For the text-containing cell, return its midpoint in (x, y) coordinate format. 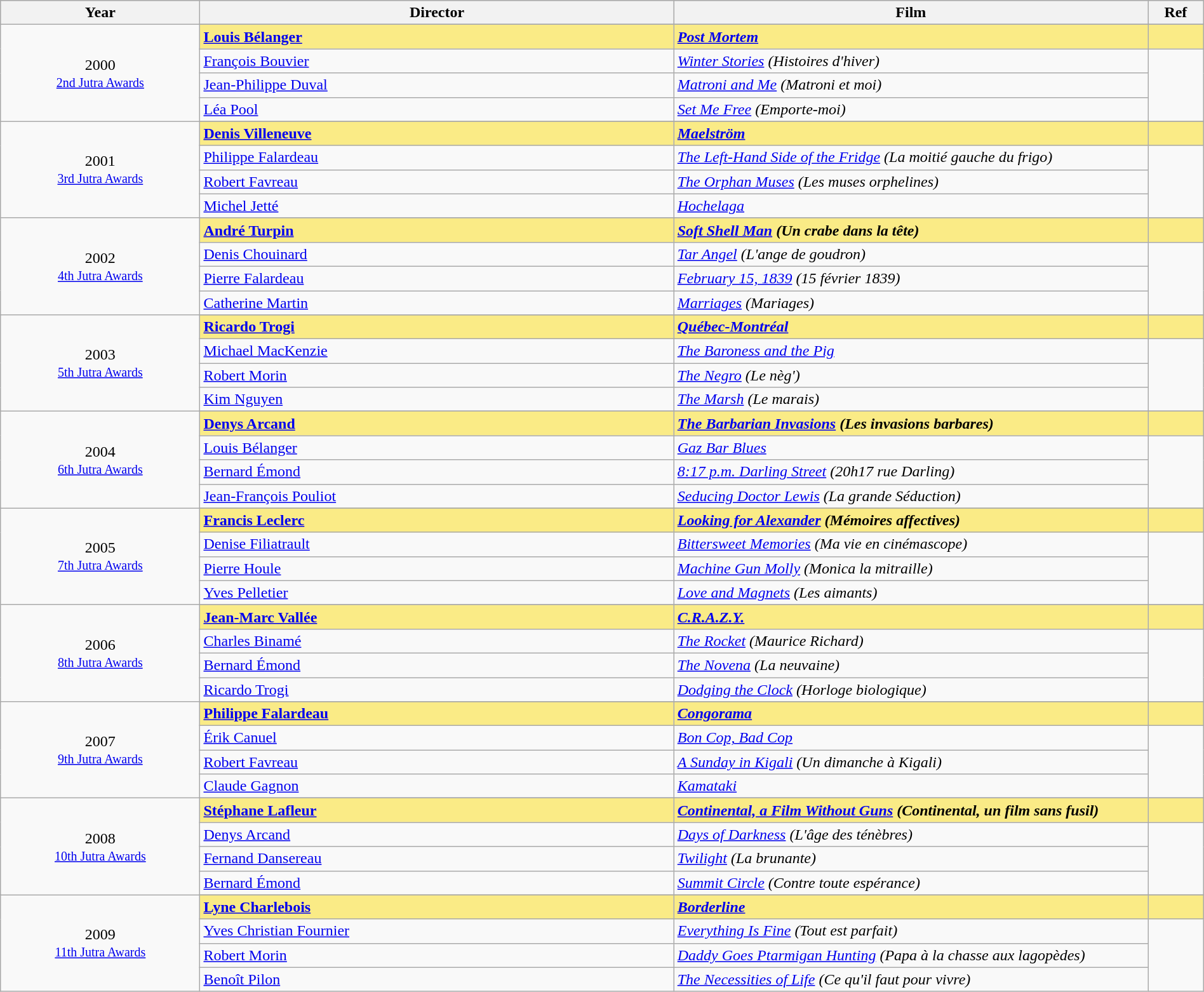
Seducing Doctor Lewis (La grande Séduction) (911, 496)
Catherine Martin (437, 303)
Bon Cop, Bad Cop (911, 738)
Denise Filiatrault (437, 544)
2002 4th Jutra Awards (100, 266)
The Orphan Muses (Les muses orphelines) (911, 182)
Francis Leclerc (437, 520)
Summit Circle (Contre toute espérance) (911, 883)
Érik Canuel (437, 738)
Twilight (La brunante) (911, 859)
Pierre Falardeau (437, 278)
2001 3rd Jutra Awards (100, 170)
The Marsh (Le marais) (911, 399)
Benoît Pilon (437, 979)
Set Me Free (Emporte-moi) (911, 109)
Jean-Marc Vallée (437, 617)
Gaz Bar Blues (911, 448)
Denis Chouinard (437, 254)
Kim Nguyen (437, 399)
Matroni and Me (Matroni et moi) (911, 85)
Jean-François Pouliot (437, 496)
Yves Pelletier (437, 593)
Jean-Philippe Duval (437, 85)
Days of Darkness (L'âge des ténèbres) (911, 834)
The Barbarian Invasions (Les invasions barbares) (911, 424)
Winter Stories (Histoires d'hiver) (911, 61)
February 15, 1839 (15 février 1839) (911, 278)
Claude Gagnon (437, 786)
2000 2nd Jutra Awards (100, 73)
2009 11th Jutra Awards (100, 943)
A Sunday in Kigali (Un dimanche à Kigali) (911, 762)
Looking for Alexander (Mémoires affectives) (911, 520)
The Rocket (Maurice Richard) (911, 641)
Daddy Goes Ptarmigan Hunting (Papa à la chasse aux lagopèdes) (911, 955)
Maelström (911, 133)
Year (100, 13)
The Baroness and the Pig (911, 351)
2008 10th Jutra Awards (100, 847)
Director (437, 13)
2007 9th Jutra Awards (100, 750)
2003 5th Jutra Awards (100, 363)
Congorama (911, 714)
8:17 p.m. Darling Street (20h17 rue Darling) (911, 472)
Fernand Dansereau (437, 859)
Everything Is Fine (Tout est parfait) (911, 931)
The Negro (Le nèg') (911, 375)
Machine Gun Molly (Monica la mitraille) (911, 568)
The Left-Hand Side of the Fridge (La moitié gauche du frigo) (911, 158)
Borderline (911, 907)
Film (911, 13)
Stéphane Lafleur (437, 810)
The Novena (La neuvaine) (911, 665)
Continental, a Film Without Guns (Continental, un film sans fusil) (911, 810)
Hochelaga (911, 206)
Marriages (Mariages) (911, 303)
François Bouvier (437, 61)
Bittersweet Memories (Ma vie en cinémascope) (911, 544)
Kamataki (911, 786)
C.R.A.Z.Y. (911, 617)
The Necessities of Life (Ce qu'il faut pour vivre) (911, 979)
Yves Christian Fournier (437, 931)
Dodging the Clock (Horloge biologique) (911, 689)
Tar Angel (L'ange de goudron) (911, 254)
Denis Villeneuve (437, 133)
Michel Jetté (437, 206)
Québec-Montréal (911, 327)
Charles Binamé (437, 641)
Ref (1176, 13)
Love and Magnets (Les aimants) (911, 593)
2006 8th Jutra Awards (100, 653)
Pierre Houle (437, 568)
Post Mortem (911, 37)
2004 6th Jutra Awards (100, 460)
2005 7th Jutra Awards (100, 556)
Léa Pool (437, 109)
Lyne Charlebois (437, 907)
Soft Shell Man (Un crabe dans la tête) (911, 230)
Michael MacKenzie (437, 351)
André Turpin (437, 230)
